Locate the cell with the specified text and output its [x, y] center coordinate. 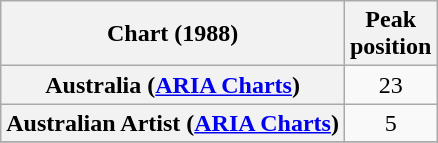
Australia (ARIA Charts) [173, 85]
Peakposition [390, 34]
5 [390, 123]
23 [390, 85]
Australian Artist (ARIA Charts) [173, 123]
Chart (1988) [173, 34]
